Return (X, Y) of the center of cell containing provided text 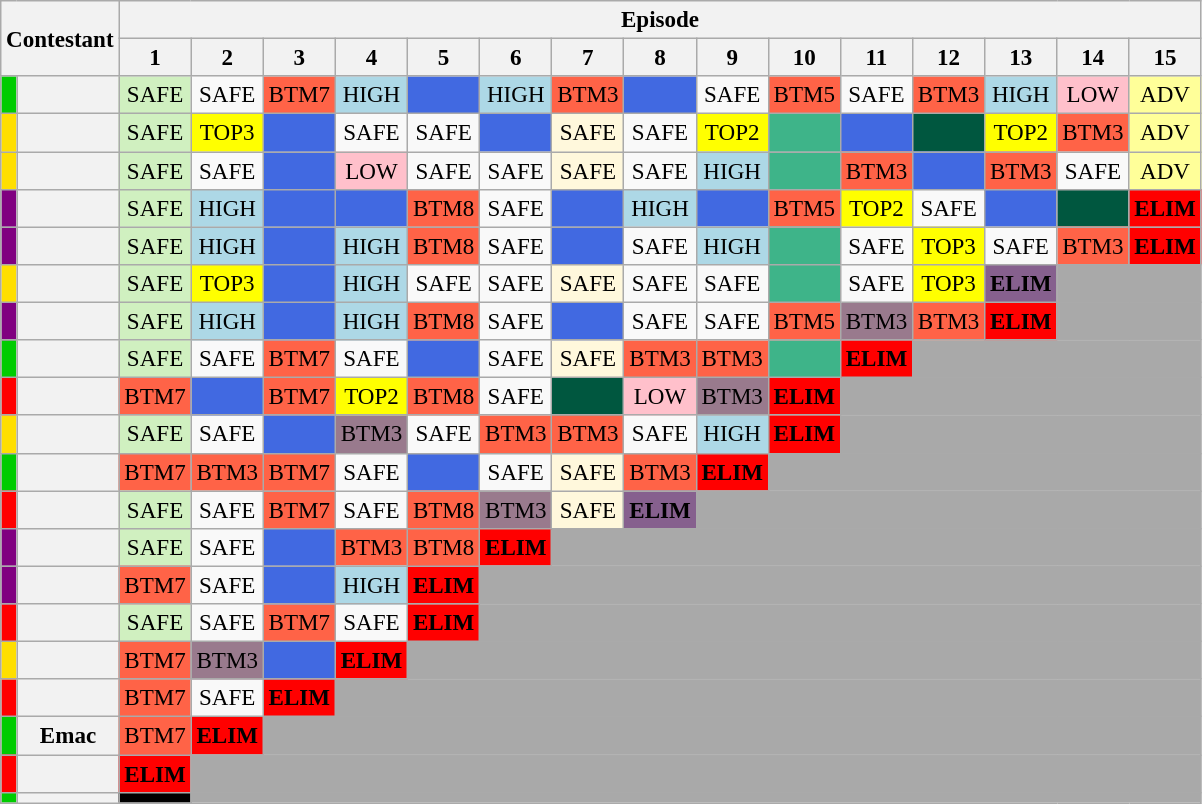
11 (876, 58)
2 (227, 58)
Episode (660, 20)
4 (371, 58)
Contestant (60, 38)
12 (949, 58)
Emac (68, 736)
14 (1093, 58)
5 (444, 58)
15 (1165, 58)
13 (1021, 58)
9 (732, 58)
10 (804, 58)
1 (155, 58)
6 (516, 58)
3 (299, 58)
7 (588, 58)
8 (660, 58)
